Return the [X, Y] coordinate for the center point of the cell that contains the specified text.  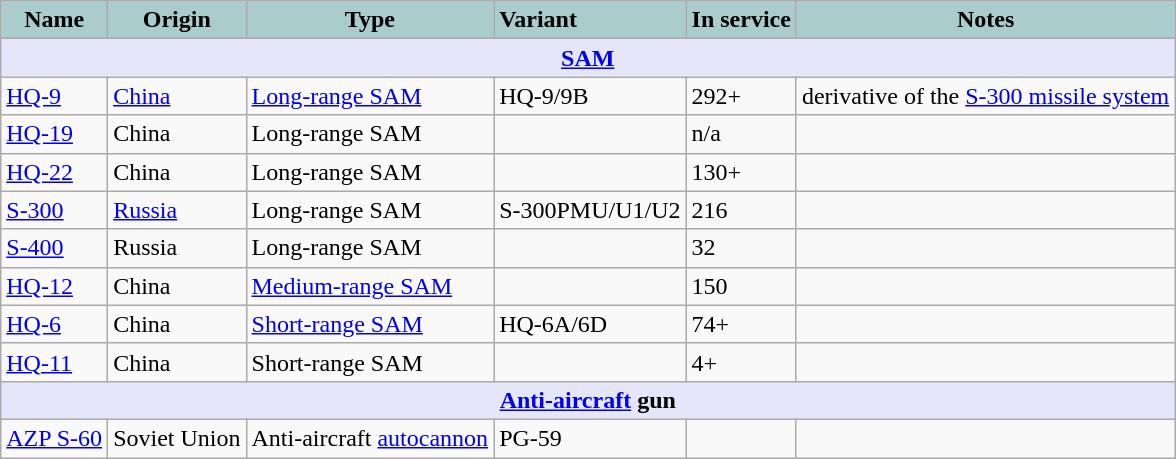
150 [741, 286]
Medium-range SAM [370, 286]
S-300 [54, 210]
74+ [741, 324]
Origin [177, 20]
n/a [741, 134]
HQ-6A/6D [590, 324]
Notes [985, 20]
HQ-9/9B [590, 96]
HQ-22 [54, 172]
Anti-aircraft gun [588, 400]
216 [741, 210]
In service [741, 20]
HQ-19 [54, 134]
Soviet Union [177, 438]
AZP S-60 [54, 438]
HQ-6 [54, 324]
4+ [741, 362]
Variant [590, 20]
HQ-12 [54, 286]
S-400 [54, 248]
PG-59 [590, 438]
Type [370, 20]
292+ [741, 96]
Anti-aircraft autocannon [370, 438]
S-300PMU/U1/U2 [590, 210]
130+ [741, 172]
Name [54, 20]
derivative of the S-300 missile system [985, 96]
SAM [588, 58]
32 [741, 248]
HQ-11 [54, 362]
HQ-9 [54, 96]
